Scan for the cell matching the given text and deliver its (x, y) coordinate at center. 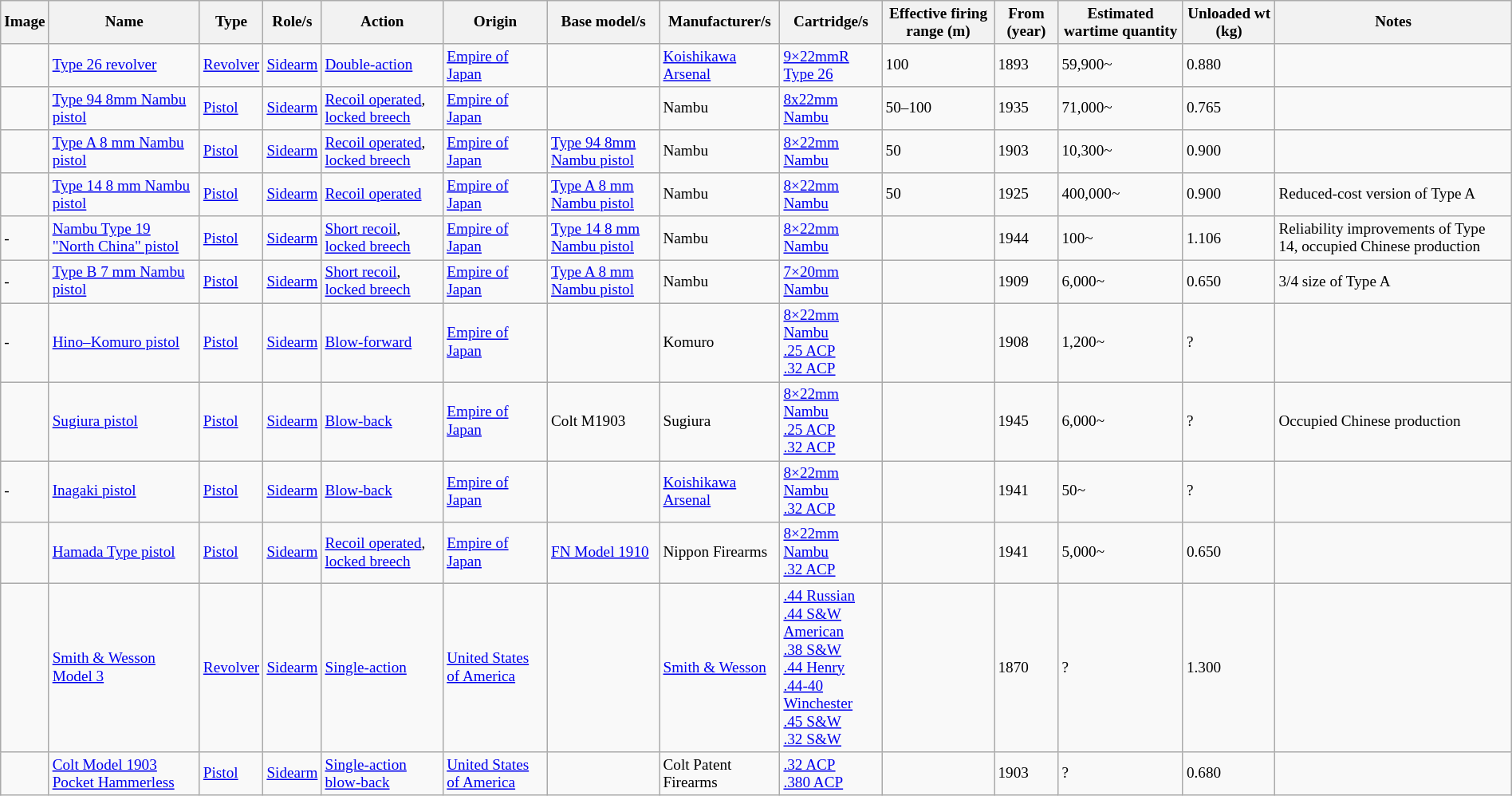
Nambu Type 19 "North China" pistol (124, 238)
Smith & Wesson (719, 668)
1870 (1026, 668)
Hino–Komuro pistol (124, 343)
Origin (496, 22)
Smith & Wesson Model 3 (124, 668)
50–100 (938, 108)
1925 (1026, 195)
Recoil operated (383, 195)
Action (383, 22)
Notes (1393, 22)
1893 (1026, 65)
Manufacturer/s (719, 22)
Hamada Type pistol (124, 552)
Komuro (719, 343)
Type (231, 22)
10,300~ (1120, 152)
0.680 (1229, 774)
1.300 (1229, 668)
1944 (1026, 238)
Inagaki pistol (124, 491)
71,000~ (1120, 108)
1.106 (1229, 238)
1,200~ (1120, 343)
9×22mmR Type 26 (831, 65)
Colt Model 1903 Pocket Hammerless (124, 774)
7×20mm Nambu (831, 281)
Blow-forward (383, 343)
Nippon Firearms (719, 552)
0.880 (1229, 65)
50~ (1120, 491)
Type B 7 mm Nambu pistol (124, 281)
FN Model 1910 (603, 552)
Effective firing range (m) (938, 22)
0.765 (1229, 108)
5,000~ (1120, 552)
Reduced-cost version of Type A (1393, 195)
100~ (1120, 238)
Single-action (383, 668)
Colt Patent Firearms (719, 774)
Base model/s (603, 22)
.32 ACP.380 ACP (831, 774)
1909 (1026, 281)
Colt M1903 (603, 421)
400,000~ (1120, 195)
Estimated wartime quantity (1120, 22)
Single-action blow-back (383, 774)
1945 (1026, 421)
8x22mm Nambu (831, 108)
100 (938, 65)
Role/s (292, 22)
3/4 size of Type A (1393, 281)
Type 26 revolver (124, 65)
From (year) (1026, 22)
1935 (1026, 108)
Image (25, 22)
Reliability improvements of Type 14, occupied Chinese production (1393, 238)
Occupied Chinese production (1393, 421)
Unloaded wt (kg) (1229, 22)
1908 (1026, 343)
Sugiura pistol (124, 421)
Double-action (383, 65)
Name (124, 22)
59,900~ (1120, 65)
.44 Russian.44 S&W American.38 S&W.44 Henry.44-40 Winchester.45 S&W.32 S&W (831, 668)
Cartridge/s (831, 22)
Sugiura (719, 421)
